Pinpoint the cell where the given text exists, returning its (X, Y) midpoint coordinate. 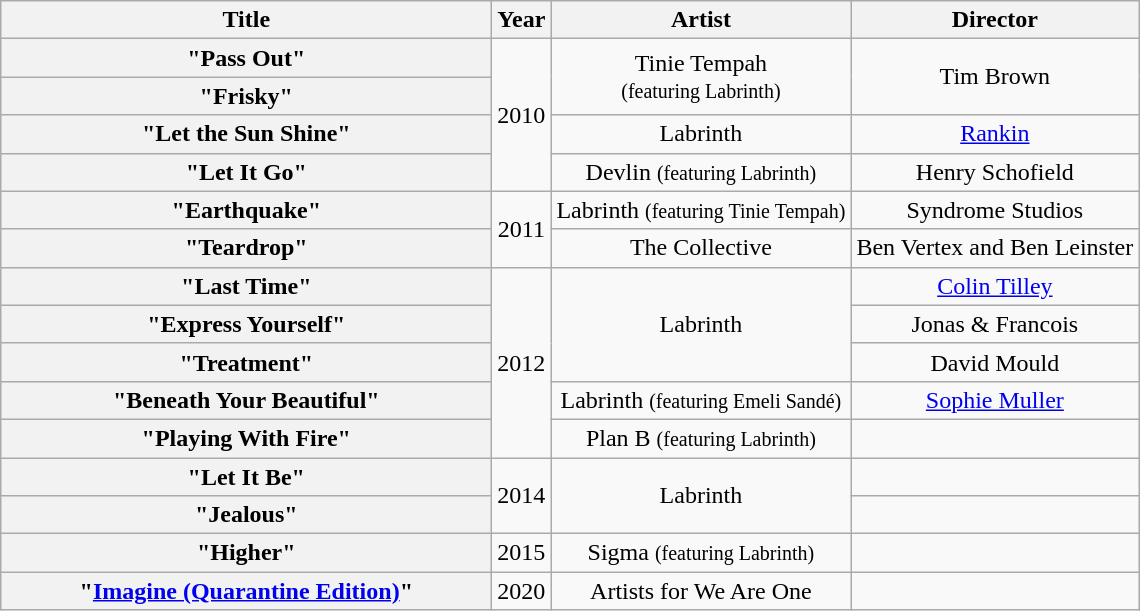
Syndrome Studios (995, 210)
2020 (522, 591)
Year (522, 20)
"Higher" (246, 553)
Sophie Muller (995, 400)
"Pass Out" (246, 58)
Tim Brown (995, 77)
Artist (701, 20)
"Imagine (Quarantine Edition)" (246, 591)
Plan B (featuring Labrinth) (701, 438)
Title (246, 20)
Artists for We Are One (701, 591)
"Let It Be" (246, 477)
David Mould (995, 362)
"Frisky" (246, 96)
2014 (522, 496)
"Treatment" (246, 362)
Labrinth (featuring Tinie Tempah) (701, 210)
"Let the Sun Shine" (246, 134)
"Beneath Your Beautiful" (246, 400)
2012 (522, 362)
Labrinth (featuring Emeli Sandé) (701, 400)
Jonas & Francois (995, 324)
Rankin (995, 134)
The Collective (701, 248)
Colin Tilley (995, 286)
"Jealous" (246, 515)
Ben Vertex and Ben Leinster (995, 248)
"Last Time" (246, 286)
Henry Schofield (995, 172)
Devlin (featuring Labrinth) (701, 172)
Sigma (featuring Labrinth) (701, 553)
Director (995, 20)
2011 (522, 229)
"Let It Go" (246, 172)
2015 (522, 553)
"Express Yourself" (246, 324)
"Teardrop" (246, 248)
"Earthquake" (246, 210)
2010 (522, 115)
Tinie Tempah(featuring Labrinth) (701, 77)
"Playing With Fire" (246, 438)
